Extract the (X, Y) coordinate from the center of the cell holding the provided text.  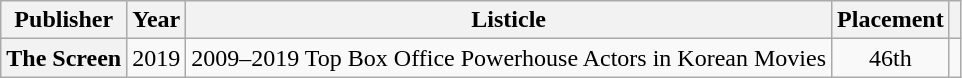
Year (156, 20)
2019 (156, 58)
Listicle (509, 20)
2009–2019 Top Box Office Powerhouse Actors in Korean Movies (509, 58)
46th (891, 58)
Publisher (64, 20)
The Screen (64, 58)
Placement (891, 20)
